From the cell containing the given text, extract its center point as (x, y) coordinate. 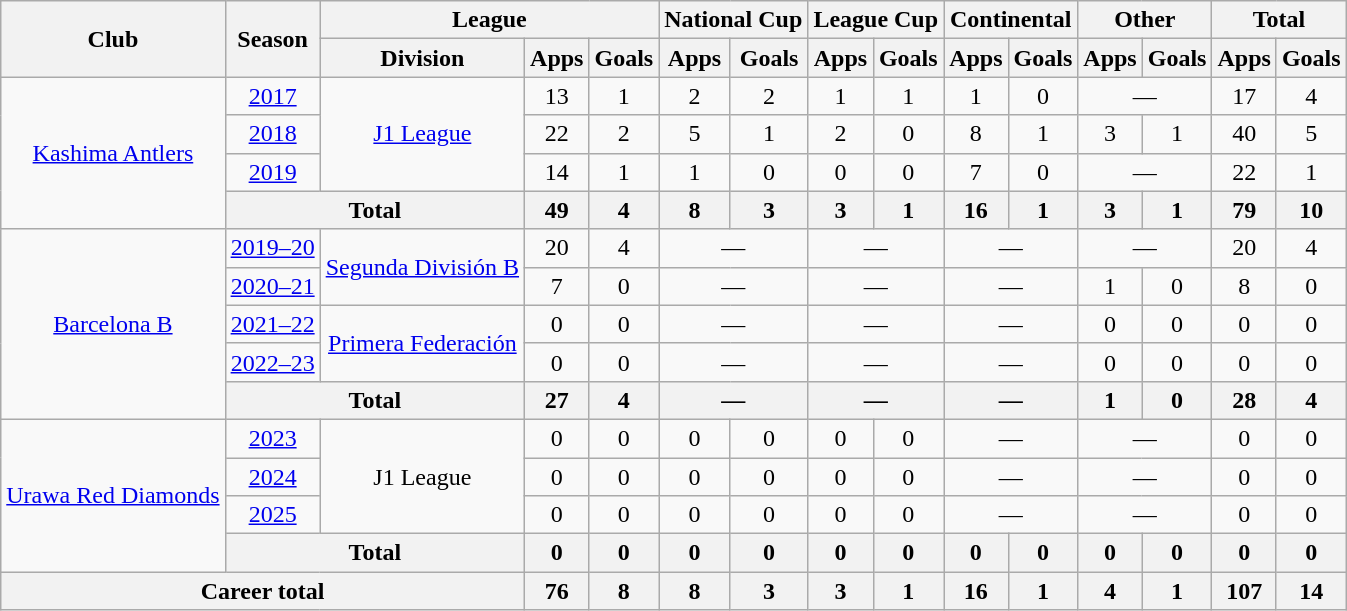
Segunda División B (422, 267)
17 (1244, 96)
Career total (263, 591)
League Cup (876, 20)
10 (1311, 210)
2019–20 (272, 248)
49 (557, 210)
2017 (272, 96)
28 (1244, 400)
2020–21 (272, 286)
National Cup (734, 20)
79 (1244, 210)
Division (422, 58)
Continental (1011, 20)
40 (1244, 134)
Kashima Antlers (113, 153)
2025 (272, 515)
13 (557, 96)
Season (272, 39)
27 (557, 400)
Urawa Red Diamonds (113, 495)
2023 (272, 438)
2019 (272, 172)
2021–22 (272, 324)
2022–23 (272, 362)
76 (557, 591)
2018 (272, 134)
107 (1244, 591)
League (490, 20)
Other (1145, 20)
Barcelona B (113, 324)
Primera Federación (422, 343)
Club (113, 39)
2024 (272, 477)
